For the text-containing cell, return its midpoint in [X, Y] coordinate format. 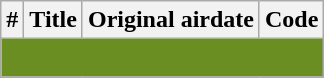
# [12, 20]
Code [291, 20]
Original airdate [170, 20]
Title [54, 20]
